Return [x, y] of the center of cell containing provided text 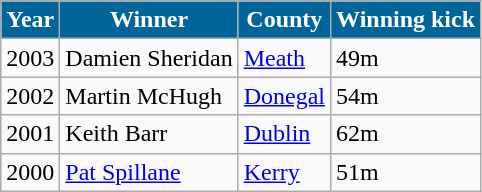
2002 [30, 96]
2000 [30, 172]
Donegal [284, 96]
2001 [30, 134]
Winner [149, 20]
Year [30, 20]
Damien Sheridan [149, 58]
62m [406, 134]
51m [406, 172]
Kerry [284, 172]
Winning kick [406, 20]
Martin McHugh [149, 96]
2003 [30, 58]
54m [406, 96]
Dublin [284, 134]
Meath [284, 58]
Keith Barr [149, 134]
County [284, 20]
49m [406, 58]
Pat Spillane [149, 172]
